Extract the (X, Y) coordinate from the center of the cell holding the provided text.  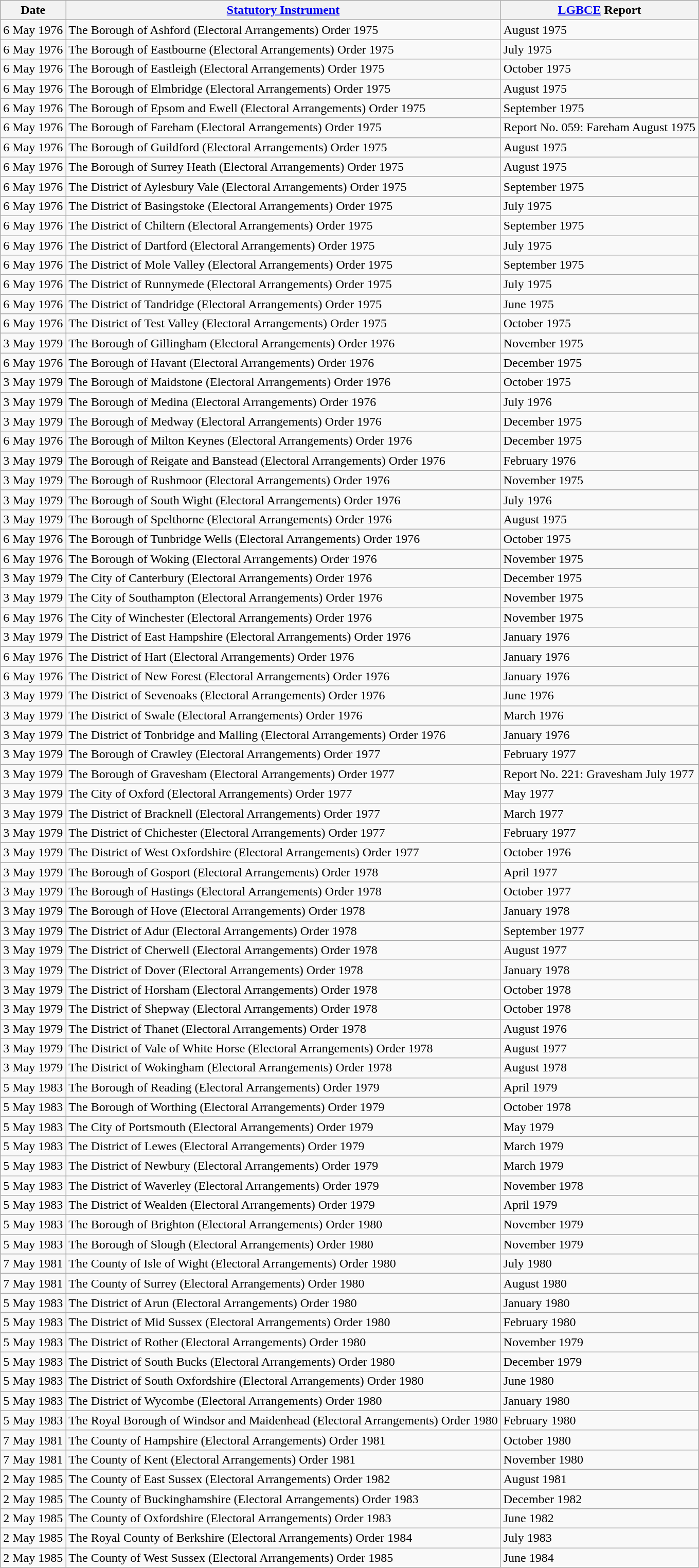
The District of Rother (Electoral Arrangements) Order 1980 (283, 1342)
The District of East Hampshire (Electoral Arrangements) Order 1976 (283, 637)
The Borough of Milton Keynes (Electoral Arrangements) Order 1976 (283, 441)
The Royal Borough of Windsor and Maidenhead (Electoral Arrangements) Order 1980 (283, 1420)
June 1984 (599, 1558)
September 1977 (599, 931)
The Borough of Medina (Electoral Arrangements) Order 1976 (283, 402)
The Borough of Eastbourne (Electoral Arrangements) Order 1975 (283, 49)
December 1982 (599, 1499)
The District of South Bucks (Electoral Arrangements) Order 1980 (283, 1362)
The District of Sevenoaks (Electoral Arrangements) Order 1976 (283, 696)
The District of Waverley (Electoral Arrangements) Order 1979 (283, 1185)
October 1977 (599, 892)
The Borough of Hastings (Electoral Arrangements) Order 1978 (283, 892)
Report No. 221: Gravesham July 1977 (599, 774)
June 1982 (599, 1519)
The City of Canterbury (Electoral Arrangements) Order 1976 (283, 578)
The District of Mid Sussex (Electoral Arrangements) Order 1980 (283, 1323)
The County of Oxfordshire (Electoral Arrangements) Order 1983 (283, 1519)
The District of Shepway (Electoral Arrangements) Order 1978 (283, 1009)
The City of Oxford (Electoral Arrangements) Order 1977 (283, 794)
The District of West Oxfordshire (Electoral Arrangements) Order 1977 (283, 852)
The District of Swale (Electoral Arrangements) Order 1976 (283, 715)
November 1978 (599, 1185)
The District of Lewes (Electoral Arrangements) Order 1979 (283, 1146)
The Borough of Elmbridge (Electoral Arrangements) Order 1975 (283, 89)
August 1981 (599, 1479)
The Borough of Medway (Electoral Arrangements) Order 1976 (283, 421)
The City of Winchester (Electoral Arrangements) Order 1976 (283, 618)
August 1976 (599, 1029)
The County of Isle of Wight (Electoral Arrangements) Order 1980 (283, 1264)
The County of Buckinghamshire (Electoral Arrangements) Order 1983 (283, 1499)
The Borough of Spelthorne (Electoral Arrangements) Order 1976 (283, 519)
October 1976 (599, 852)
The District of Cherwell (Electoral Arrangements) Order 1978 (283, 950)
The County of East Sussex (Electoral Arrangements) Order 1982 (283, 1479)
The District of Adur (Electoral Arrangements) Order 1978 (283, 931)
March 1976 (599, 715)
The District of Dartford (Electoral Arrangements) Order 1975 (283, 245)
April 1977 (599, 872)
The Borough of Reading (Electoral Arrangements) Order 1979 (283, 1087)
February 1976 (599, 461)
The District of Thanet (Electoral Arrangements) Order 1978 (283, 1029)
The District of Bracknell (Electoral Arrangements) Order 1977 (283, 813)
The District of Arun (Electoral Arrangements) Order 1980 (283, 1303)
The District of Chiltern (Electoral Arrangements) Order 1975 (283, 225)
The Borough of Crawley (Electoral Arrangements) Order 1977 (283, 754)
The Borough of Woking (Electoral Arrangements) Order 1976 (283, 558)
The Borough of South Wight (Electoral Arrangements) Order 1976 (283, 500)
The District of Mole Valley (Electoral Arrangements) Order 1975 (283, 265)
The District of Basingstoke (Electoral Arrangements) Order 1975 (283, 206)
August 1980 (599, 1283)
The Borough of Gillingham (Electoral Arrangements) Order 1976 (283, 343)
The County of West Sussex (Electoral Arrangements) Order 1985 (283, 1558)
June 1980 (599, 1381)
The District of South Oxfordshire (Electoral Arrangements) Order 1980 (283, 1381)
The Borough of Havant (Electoral Arrangements) Order 1976 (283, 363)
The District of Wycombe (Electoral Arrangements) Order 1980 (283, 1401)
The Borough of Fareham (Electoral Arrangements) Order 1975 (283, 128)
The District of Wokingham (Electoral Arrangements) Order 1978 (283, 1068)
The Borough of Maidstone (Electoral Arrangements) Order 1976 (283, 382)
The Borough of Eastleigh (Electoral Arrangements) Order 1975 (283, 69)
The Borough of Slough (Electoral Arrangements) Order 1980 (283, 1244)
Statutory Instrument (283, 10)
July 1980 (599, 1264)
The District of Wealden (Electoral Arrangements) Order 1979 (283, 1205)
The Borough of Ashford (Electoral Arrangements) Order 1975 (283, 30)
August 1978 (599, 1068)
The District of Chichester (Electoral Arrangements) Order 1977 (283, 833)
The Borough of Worthing (Electoral Arrangements) Order 1979 (283, 1107)
The District of Tonbridge and Malling (Electoral Arrangements) Order 1976 (283, 735)
The Borough of Gravesham (Electoral Arrangements) Order 1977 (283, 774)
The Borough of Surrey Heath (Electoral Arrangements) Order 1975 (283, 167)
The Borough of Gosport (Electoral Arrangements) Order 1978 (283, 872)
The District of Aylesbury Vale (Electoral Arrangements) Order 1975 (283, 186)
The District of Vale of White Horse (Electoral Arrangements) Order 1978 (283, 1048)
The District of Runnymede (Electoral Arrangements) Order 1975 (283, 285)
June 1975 (599, 304)
The County of Hampshire (Electoral Arrangements) Order 1981 (283, 1440)
October 1980 (599, 1440)
The District of Horsham (Electoral Arrangements) Order 1978 (283, 990)
The City of Portsmouth (Electoral Arrangements) Order 1979 (283, 1126)
The District of Newbury (Electoral Arrangements) Order 1979 (283, 1166)
June 1976 (599, 696)
The District of Test Valley (Electoral Arrangements) Order 1975 (283, 324)
The Borough of Rushmoor (Electoral Arrangements) Order 1976 (283, 480)
The District of Dover (Electoral Arrangements) Order 1978 (283, 970)
The District of Tandridge (Electoral Arrangements) Order 1975 (283, 304)
The County of Kent (Electoral Arrangements) Order 1981 (283, 1459)
The District of New Forest (Electoral Arrangements) Order 1976 (283, 676)
May 1979 (599, 1126)
November 1980 (599, 1459)
Date (33, 10)
LGBCE Report (599, 10)
The City of Southampton (Electoral Arrangements) Order 1976 (283, 598)
May 1977 (599, 794)
December 1979 (599, 1362)
The District of Hart (Electoral Arrangements) Order 1976 (283, 657)
July 1983 (599, 1538)
The Borough of Guildford (Electoral Arrangements) Order 1975 (283, 147)
The County of Surrey (Electoral Arrangements) Order 1980 (283, 1283)
March 1977 (599, 813)
The Borough of Hove (Electoral Arrangements) Order 1978 (283, 911)
The Borough of Brighton (Electoral Arrangements) Order 1980 (283, 1225)
Report No. 059: Fareham August 1975 (599, 128)
The Borough of Epsom and Ewell (Electoral Arrangements) Order 1975 (283, 108)
The Borough of Tunbridge Wells (Electoral Arrangements) Order 1976 (283, 539)
The Royal County of Berkshire (Electoral Arrangements) Order 1984 (283, 1538)
The Borough of Reigate and Banstead (Electoral Arrangements) Order 1976 (283, 461)
